Search for the cell housing the specified text and yield its (X, Y) center coordinate. 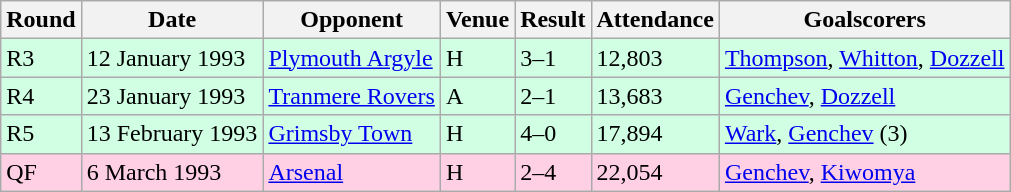
13,683 (655, 96)
Round (41, 20)
23 January 1993 (172, 96)
Venue (477, 20)
22,054 (655, 172)
3–1 (553, 58)
Arsenal (352, 172)
4–0 (553, 134)
Tranmere Rovers (352, 96)
Thompson, Whitton, Dozzell (864, 58)
13 February 1993 (172, 134)
Genchev, Dozzell (864, 96)
Grimsby Town (352, 134)
Result (553, 20)
Opponent (352, 20)
6 March 1993 (172, 172)
2–1 (553, 96)
R5 (41, 134)
2–4 (553, 172)
Date (172, 20)
Genchev, Kiwomya (864, 172)
A (477, 96)
QF (41, 172)
17,894 (655, 134)
Wark, Genchev (3) (864, 134)
Goalscorers (864, 20)
12,803 (655, 58)
R4 (41, 96)
R3 (41, 58)
Plymouth Argyle (352, 58)
Attendance (655, 20)
12 January 1993 (172, 58)
